Extract the [x, y] coordinate from the center of the cell holding the provided text.  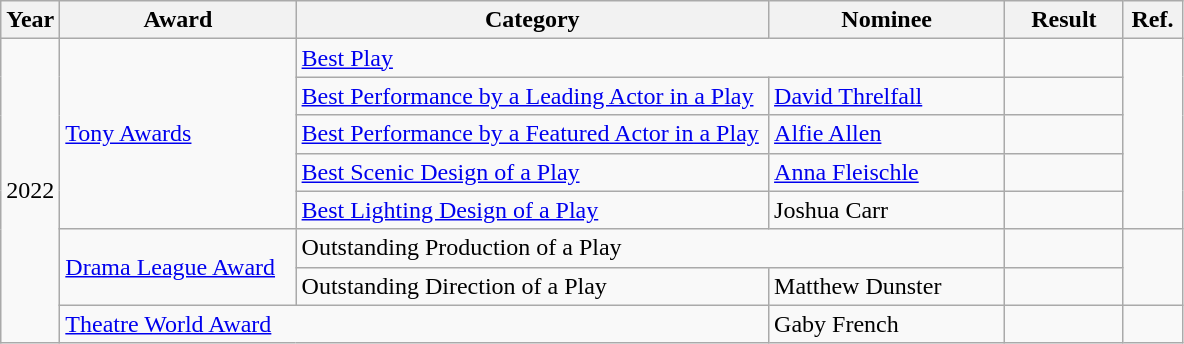
Award [178, 20]
Joshua Carr [887, 210]
Year [30, 20]
David Threlfall [887, 96]
Drama League Award [178, 267]
Ref. [1152, 20]
Outstanding Production of a Play [650, 248]
Outstanding Direction of a Play [532, 286]
Anna Fleischle [887, 172]
Matthew Dunster [887, 286]
Nominee [887, 20]
Best Performance by a Leading Actor in a Play [532, 96]
Best Lighting Design of a Play [532, 210]
Best Scenic Design of a Play [532, 172]
2022 [30, 191]
Alfie Allen [887, 134]
Tony Awards [178, 134]
Best Play [650, 58]
Gaby French [887, 324]
Theatre World Award [414, 324]
Best Performance by a Featured Actor in a Play [532, 134]
Category [532, 20]
Result [1064, 20]
